Determine the [x, y] coordinate at the center of the cell enclosing the given text.  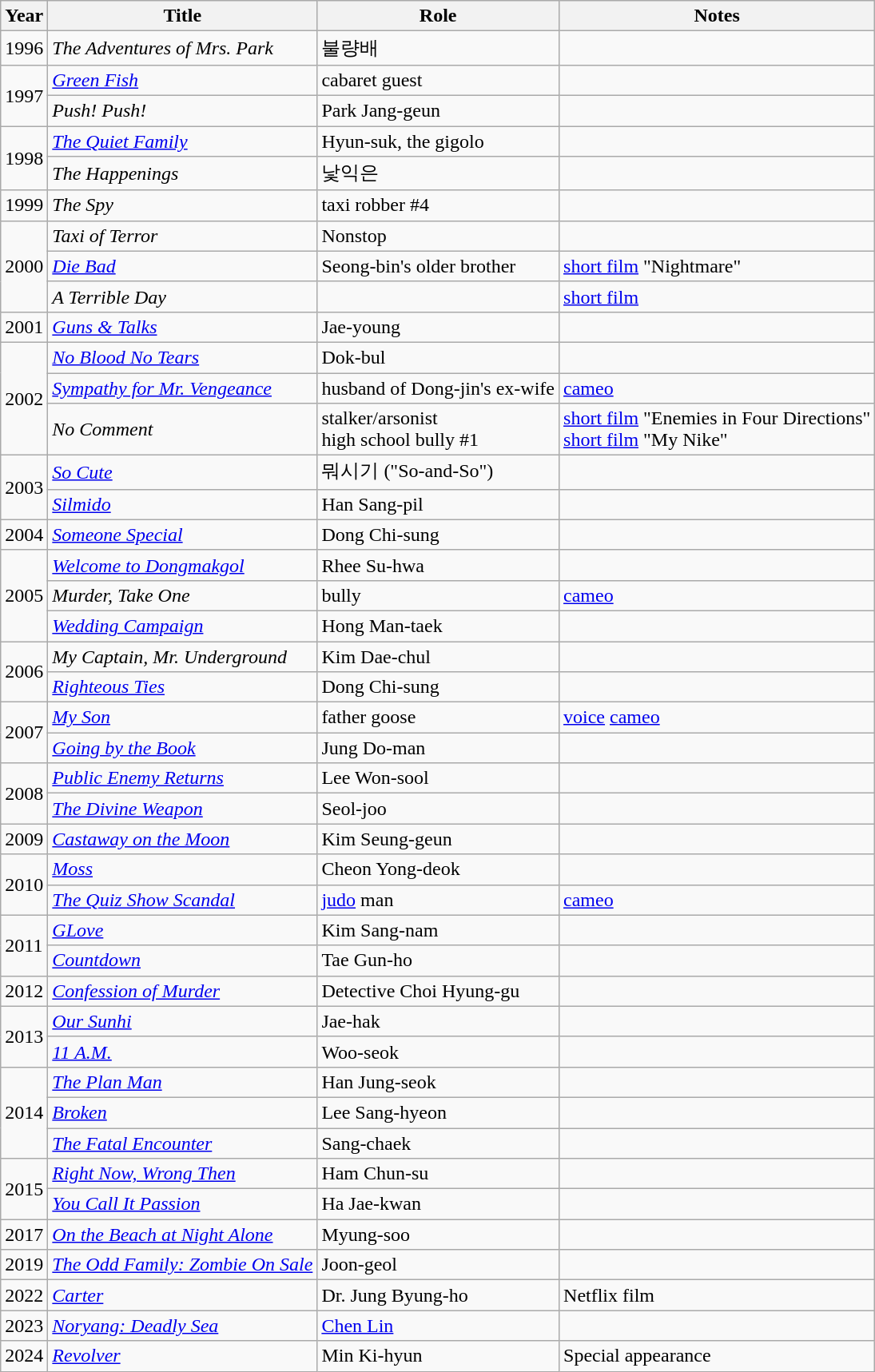
Dr. Jung Byung-ho [438, 1295]
Ha Jae-kwan [438, 1204]
2002 [24, 398]
Kim Dae-chul [438, 656]
2019 [24, 1265]
1997 [24, 95]
Lee Won-sool [438, 778]
2007 [24, 733]
Noryang: Deadly Sea [182, 1326]
Wedding Campaign [182, 626]
Revolver [182, 1356]
No Blood No Tears [182, 357]
Nonstop [438, 236]
Jae-young [438, 327]
2013 [24, 1036]
stalker/arsonist high school bully #1 [438, 430]
Guns & Talks [182, 327]
2023 [24, 1326]
Detective Choi Hyung-gu [438, 991]
Hyun-suk, the gigolo [438, 141]
GLove [182, 930]
Going by the Book [182, 748]
Tae Gun-ho [438, 960]
Year [24, 16]
husband of Dong-jin's ex-wife [438, 388]
Sang-chaek [438, 1143]
The Adventures of Mrs. Park [182, 48]
불량배 [438, 48]
Someone Special [182, 535]
You Call It Passion [182, 1204]
judo man [438, 900]
No Comment [182, 430]
2010 [24, 885]
Die Bad [182, 266]
Castaway on the Moon [182, 839]
1996 [24, 48]
2000 [24, 266]
1999 [24, 205]
Jung Do-man [438, 748]
뭐시기 ("So-and-So") [438, 473]
2008 [24, 793]
Murder, Take One [182, 595]
2024 [24, 1356]
Carter [182, 1295]
11 A.M. [182, 1052]
Welcome to Dongmakgol [182, 565]
2009 [24, 839]
1998 [24, 158]
Moss [182, 869]
So Cute [182, 473]
Dok-bul [438, 357]
The Quiet Family [182, 141]
2022 [24, 1295]
Joon-geol [438, 1265]
The Happenings [182, 174]
Myung-soo [438, 1235]
Push! Push! [182, 110]
The Plan Man [182, 1082]
short film [718, 296]
Kim Seung-geun [438, 839]
낯익은 [438, 174]
Green Fish [182, 80]
2001 [24, 327]
Title [182, 16]
A Terrible Day [182, 296]
cabaret guest [438, 80]
Woo-seok [438, 1052]
The Spy [182, 205]
Rhee Su-hwa [438, 565]
2015 [24, 1189]
2004 [24, 535]
2014 [24, 1112]
short film "Nightmare" [718, 266]
Han Sang-pil [438, 504]
Our Sunhi [182, 1021]
Min Ki-hyun [438, 1356]
Sympathy for Mr. Vengeance [182, 388]
Park Jang-geun [438, 110]
Lee Sang-hyeon [438, 1112]
Han Jung-seok [438, 1082]
bully [438, 595]
Broken [182, 1112]
My Captain, Mr. Underground [182, 656]
Kim Sang-nam [438, 930]
The Odd Family: Zombie On Sale [182, 1265]
Notes [718, 16]
On the Beach at Night Alone [182, 1235]
2011 [24, 945]
Special appearance [718, 1356]
voice cameo [718, 718]
Seong-bin's older brother [438, 266]
Taxi of Terror [182, 236]
Hong Man-taek [438, 626]
My Son [182, 718]
Public Enemy Returns [182, 778]
2003 [24, 487]
2017 [24, 1235]
The Divine Weapon [182, 809]
2006 [24, 671]
Righteous Ties [182, 687]
Role [438, 16]
Chen Lin [438, 1326]
Cheon Yong-deok [438, 869]
Countdown [182, 960]
Right Now, Wrong Then [182, 1174]
Silmido [182, 504]
Jae-hak [438, 1021]
2012 [24, 991]
Seol-joo [438, 809]
The Fatal Encounter [182, 1143]
Ham Chun-su [438, 1174]
short film "Enemies in Four Directions" short film "My Nike" [718, 430]
The Quiz Show Scandal [182, 900]
Confession of Murder [182, 991]
Netflix film [718, 1295]
father goose [438, 718]
2005 [24, 595]
taxi robber #4 [438, 205]
